For the text-containing cell, return its midpoint in [X, Y] coordinate format. 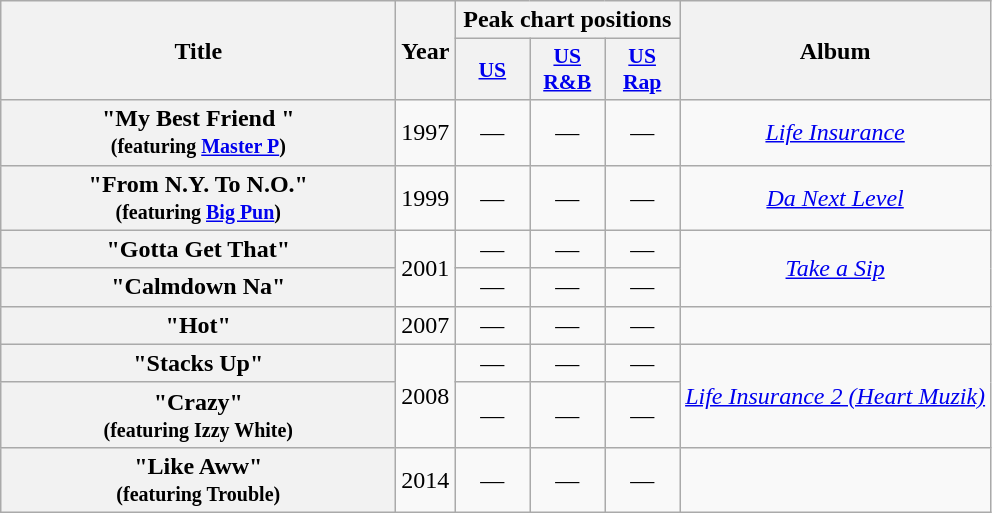
"Stacks Up" [198, 363]
Title [198, 50]
1997 [426, 132]
"From N.Y. To N.O."(featuring Big Pun) [198, 198]
USR&B [568, 70]
Da Next Level [836, 198]
1999 [426, 198]
2001 [426, 268]
Peak chart positions [568, 20]
Life Insurance 2 (Heart Muzik) [836, 396]
"Crazy"(featuring Izzy White) [198, 414]
"Gotta Get That" [198, 249]
2007 [426, 325]
"Hot" [198, 325]
Year [426, 50]
Take a Sip [836, 268]
Album [836, 50]
2014 [426, 480]
2008 [426, 396]
"Calmdown Na" [198, 287]
US [492, 70]
Life Insurance [836, 132]
"My Best Friend "(featuring Master P) [198, 132]
USRap [642, 70]
"Like Aww"(featuring Trouble) [198, 480]
